Locate the cell with the specified text and output its [X, Y] center coordinate. 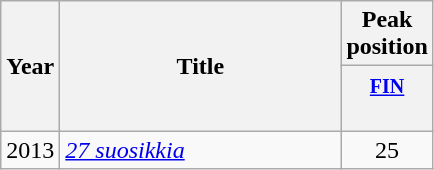
Year [30, 66]
Title [200, 66]
FIN [387, 98]
Peak position [387, 34]
2013 [30, 150]
25 [387, 150]
27 suosikkia [200, 150]
